Search for the cell housing the specified text and yield its [X, Y] center coordinate. 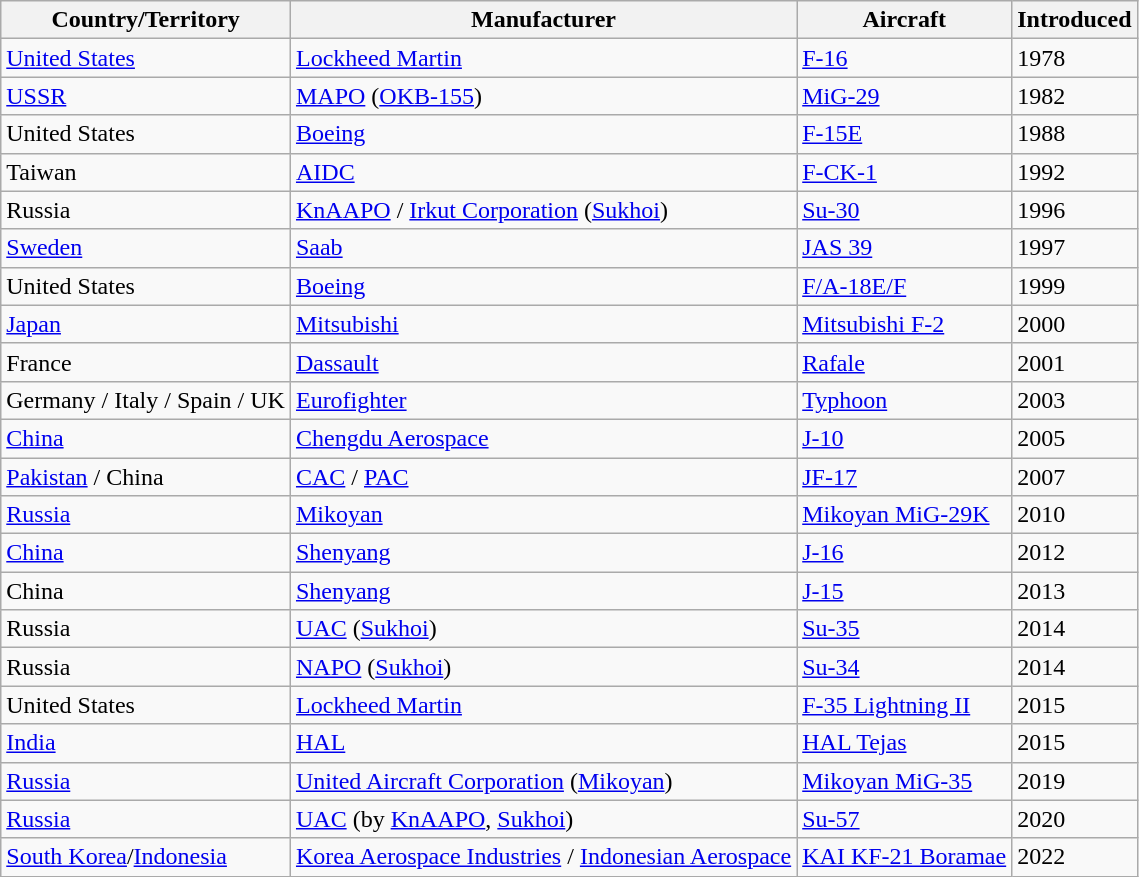
Introduced [1074, 20]
Country/Territory [146, 20]
1988 [1074, 134]
JF-17 [904, 477]
2003 [1074, 400]
J-10 [904, 438]
AIDC [543, 172]
Korea Aerospace Industries / Indonesian Aerospace [543, 857]
CAC / PAC [543, 477]
1996 [1074, 210]
1982 [1074, 96]
2007 [1074, 477]
Eurofighter [543, 400]
Aircraft [904, 20]
United Aircraft Corporation (Mikoyan) [543, 781]
JAS 39 [904, 248]
Japan [146, 324]
2013 [1074, 591]
UAC (Sukhoi) [543, 629]
J-15 [904, 591]
Taiwan [146, 172]
MAPO (OKB-155) [543, 96]
1999 [1074, 286]
Manufacturer [543, 20]
NAPO (Sukhoi) [543, 667]
MiG-29 [904, 96]
F-15E [904, 134]
2000 [1074, 324]
USSR [146, 96]
Mikoyan MiG-29K [904, 515]
Su-34 [904, 667]
Pakistan / China [146, 477]
F/A-18E/F [904, 286]
F-35 Lightning II [904, 705]
Su-57 [904, 819]
Saab [543, 248]
KnAAPO / Irkut Corporation (Sukhoi) [543, 210]
F-CK-1 [904, 172]
Mikoyan MiG-35 [904, 781]
HAL [543, 743]
France [146, 362]
2005 [1074, 438]
Dassault [543, 362]
J-16 [904, 553]
Typhoon [904, 400]
2010 [1074, 515]
Su-30 [904, 210]
F-16 [904, 58]
South Korea/Indonesia [146, 857]
HAL Tejas [904, 743]
1978 [1074, 58]
Chengdu Aerospace [543, 438]
UAC (by KnAAPO, Sukhoi) [543, 819]
1992 [1074, 172]
Su-35 [904, 629]
Sweden [146, 248]
Mitsubishi F-2 [904, 324]
Rafale [904, 362]
2001 [1074, 362]
Mikoyan [543, 515]
1997 [1074, 248]
KAI KF-21 Boramae [904, 857]
Mitsubishi [543, 324]
2019 [1074, 781]
2022 [1074, 857]
India [146, 743]
Germany / Italy / Spain / UK [146, 400]
2012 [1074, 553]
2020 [1074, 819]
